Search for the cell housing the specified text and yield its [x, y] center coordinate. 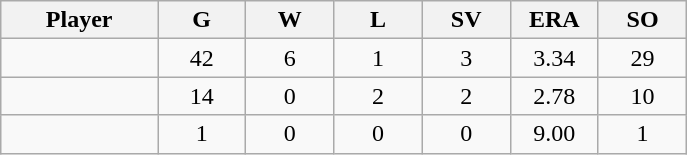
3.34 [554, 58]
3 [466, 58]
29 [642, 58]
ERA [554, 20]
SV [466, 20]
9.00 [554, 134]
10 [642, 96]
2.78 [554, 96]
Player [80, 20]
W [290, 20]
14 [202, 96]
6 [290, 58]
G [202, 20]
SO [642, 20]
L [378, 20]
42 [202, 58]
